Detect which cell encompasses the target text, then output its (x, y) center coordinate. 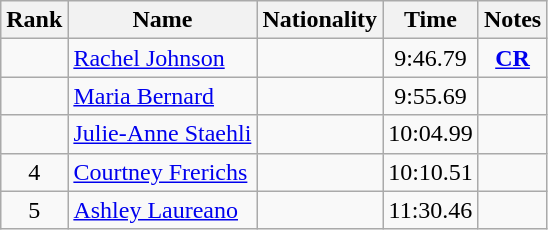
Name (162, 20)
4 (34, 172)
Notes (512, 20)
Rachel Johnson (162, 58)
Maria Bernard (162, 96)
11:30.46 (431, 210)
10:10.51 (431, 172)
10:04.99 (431, 134)
Julie-Anne Staehli (162, 134)
5 (34, 210)
CR (512, 58)
Courtney Frerichs (162, 172)
Nationality (320, 20)
9:55.69 (431, 96)
Time (431, 20)
Rank (34, 20)
Ashley Laureano (162, 210)
9:46.79 (431, 58)
